Extract the (X, Y) coordinate from the center of the cell holding the provided text.  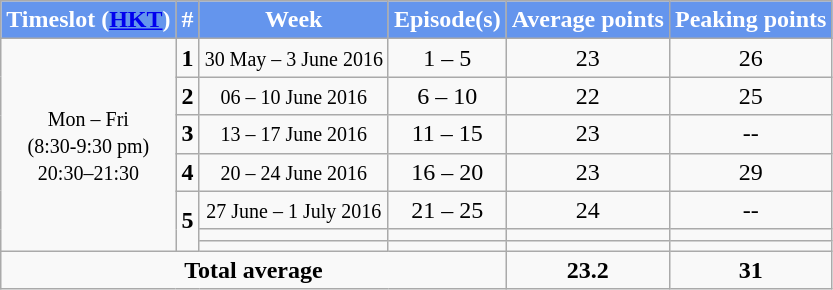
Mon – Fri(8:30-9:30 pm)20:30–21:30 (88, 145)
Peaking points (750, 20)
1 (188, 58)
3 (188, 134)
31 (750, 270)
6 – 10 (447, 96)
23.2 (588, 270)
21 – 25 (447, 210)
27 June – 1 July 2016 (294, 210)
30 May – 3 June 2016 (294, 58)
Average points (588, 20)
29 (750, 172)
22 (588, 96)
20 – 24 June 2016 (294, 172)
24 (588, 210)
4 (188, 172)
Episode(s) (447, 20)
16 – 20 (447, 172)
2 (188, 96)
5 (188, 221)
13 – 17 June 2016 (294, 134)
06 – 10 June 2016 (294, 96)
11 – 15 (447, 134)
25 (750, 96)
Total average (254, 270)
Timeslot (HKT) (88, 20)
# (188, 20)
26 (750, 58)
1 – 5 (447, 58)
Week (294, 20)
